Extract the [x, y] coordinate from the center of the cell holding the provided text.  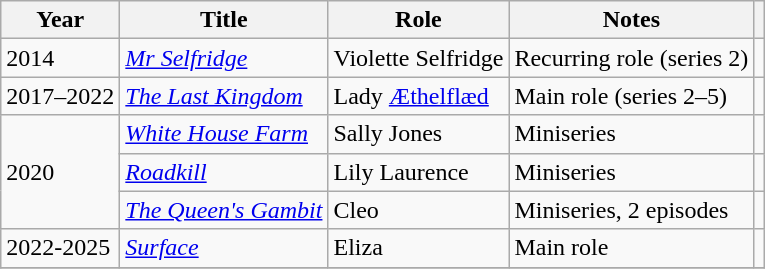
Violette Selfridge [418, 58]
Cleo [418, 210]
Main role (series 2–5) [632, 96]
Lady Æthelflæd [418, 96]
The Queen's Gambit [224, 210]
White House Farm [224, 134]
Eliza [418, 248]
Surface [224, 248]
Main role [632, 248]
Mr Selfridge [224, 58]
Recurring role (series 2) [632, 58]
2022-2025 [60, 248]
Notes [632, 20]
Sally Jones [418, 134]
2020 [60, 172]
2014 [60, 58]
Roadkill [224, 172]
Title [224, 20]
The Last Kingdom [224, 96]
Year [60, 20]
Miniseries, 2 episodes [632, 210]
Role [418, 20]
Lily Laurence [418, 172]
2017–2022 [60, 96]
